Identify which cell holds the provided text, then report its [x, y] central coordinate. 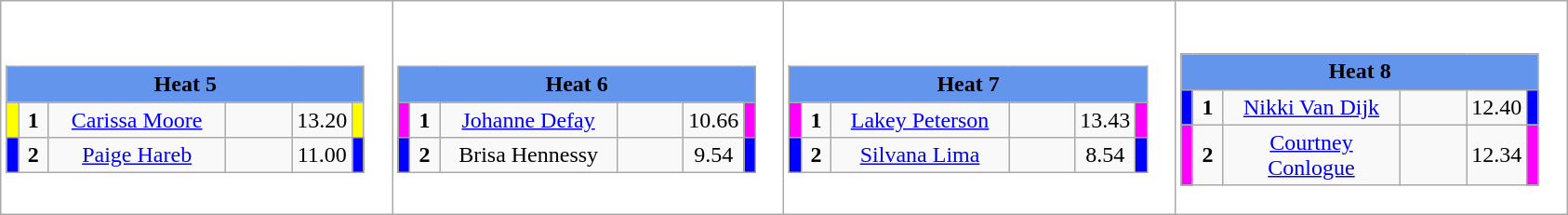
11.00 [322, 155]
Heat 5 [185, 85]
Paige Hareb [138, 155]
Heat 7 [968, 85]
12.40 [1497, 107]
Heat 8 [1360, 72]
Lakey Peterson [921, 120]
12.34 [1497, 155]
Nikki Van Dijk [1311, 107]
9.54 [714, 155]
Heat 5 1 Carissa Moore 13.20 2 Paige Hareb 11.00 [197, 108]
Silvana Lima [921, 155]
Johanne Defay [528, 120]
10.66 [714, 120]
Heat 7 1 Lakey Peterson 13.43 2 Silvana Lima 8.54 [980, 108]
Heat 8 1 Nikki Van Dijk 12.40 2 Courtney Conlogue 12.34 [1371, 108]
Heat 6 [577, 85]
Heat 6 1 Johanne Defay 10.66 2 Brisa Hennessy 9.54 [588, 108]
Brisa Hennessy [528, 155]
Carissa Moore [138, 120]
Courtney Conlogue [1311, 155]
13.20 [322, 120]
8.54 [1105, 155]
13.43 [1105, 120]
